Identify which cell holds the provided text, then report its (X, Y) central coordinate. 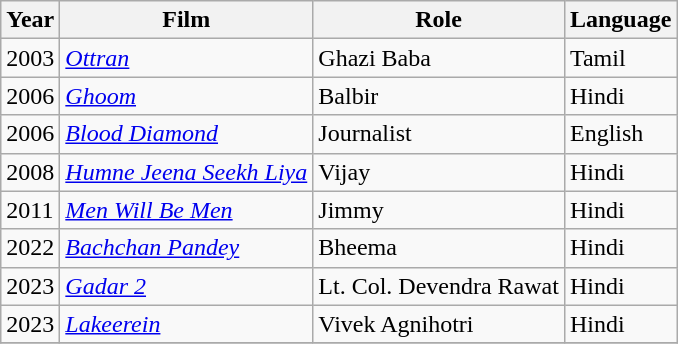
2022 (30, 248)
Ottran (186, 58)
Gadar 2 (186, 286)
Bheema (439, 248)
Humne Jeena Seekh Liya (186, 172)
Jimmy (439, 210)
Bachchan Pandey (186, 248)
Men Will Be Men (186, 210)
Language (620, 20)
Lt. Col. Devendra Rawat (439, 286)
2008 (30, 172)
Tamil (620, 58)
English (620, 134)
2011 (30, 210)
Balbir (439, 96)
Blood Diamond (186, 134)
2003 (30, 58)
Year (30, 20)
Ghazi Baba (439, 58)
Ghoom (186, 96)
Role (439, 20)
Vivek Agnihotri (439, 324)
Film (186, 20)
Journalist (439, 134)
Lakeerein (186, 324)
Vijay (439, 172)
